Return the (X, Y) coordinate for the center point of the cell that contains the specified text.  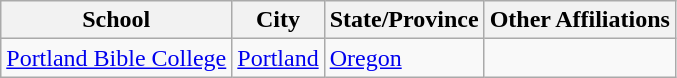
City (278, 20)
School (116, 20)
Portland (278, 58)
Oregon (404, 58)
State/Province (404, 20)
Portland Bible College (116, 58)
Other Affiliations (580, 20)
